Output the (X, Y) coordinate of the center of the cell containing the given text.  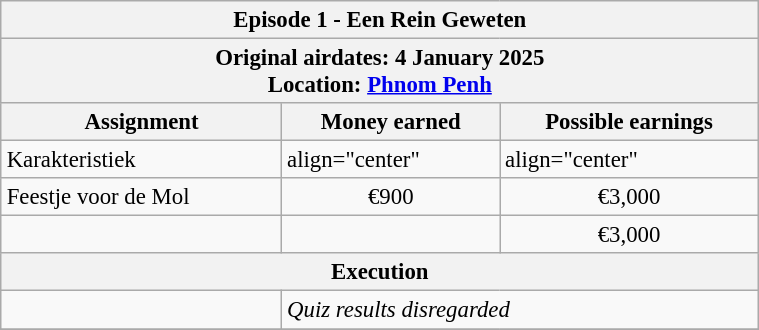
Assignment (141, 122)
Money earned (391, 122)
Karakteristiek (141, 160)
Feestje voor de Mol (141, 197)
Possible earnings (629, 122)
Original airdates: 4 January 2025Location: Phnom Penh (380, 70)
Execution (380, 272)
€900 (391, 197)
Quiz results disregarded (520, 310)
Episode 1 - Een Rein Geweten (380, 20)
